Scan for the cell matching the given text and deliver its [x, y] coordinate at center. 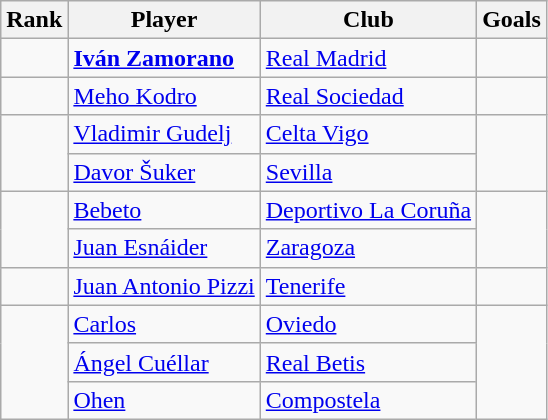
Ohen [164, 400]
Juan Antonio Pizzi [164, 286]
Deportivo La Coruña [368, 210]
Meho Kodro [164, 96]
Oviedo [368, 324]
Ángel Cuéllar [164, 362]
Sevilla [368, 172]
Zaragoza [368, 248]
Real Madrid [368, 58]
Carlos [164, 324]
Bebeto [164, 210]
Celta Vigo [368, 134]
Rank [34, 20]
Goals [512, 20]
Real Betis [368, 362]
Club [368, 20]
Juan Esnáider [164, 248]
Player [164, 20]
Tenerife [368, 286]
Iván Zamorano [164, 58]
Vladimir Gudelj [164, 134]
Davor Šuker [164, 172]
Real Sociedad [368, 96]
Compostela [368, 400]
